Return (X, Y) of the center of cell containing provided text 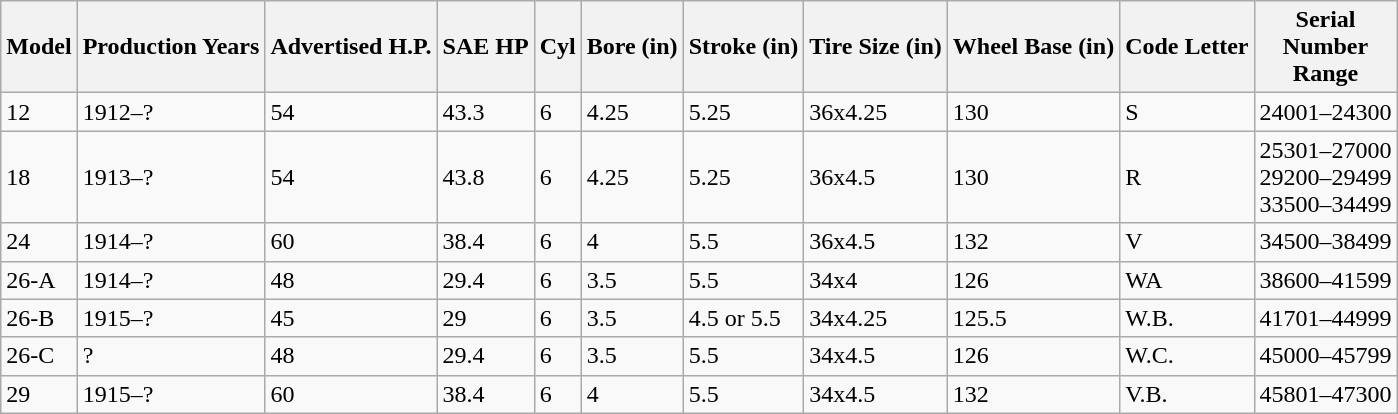
26-B (39, 318)
43.8 (486, 177)
45000–45799 (1326, 356)
Cyl (558, 47)
Code Letter (1187, 47)
36x4.25 (876, 112)
W.B. (1187, 318)
V.B. (1187, 394)
18 (39, 177)
R (1187, 177)
24 (39, 242)
Tire Size (in) (876, 47)
38600–41599 (1326, 280)
SerialNumberRange (1326, 47)
SAE HP (486, 47)
W.C. (1187, 356)
Production Years (171, 47)
34500–38499 (1326, 242)
125.5 (1033, 318)
Model (39, 47)
V (1187, 242)
34x4 (876, 280)
26-A (39, 280)
45 (351, 318)
4.5 or 5.5 (744, 318)
1913–? (171, 177)
Wheel Base (in) (1033, 47)
Stroke (in) (744, 47)
41701–44999 (1326, 318)
24001–24300 (1326, 112)
WA (1187, 280)
34x4.25 (876, 318)
Bore (in) (632, 47)
43.3 (486, 112)
Advertised H.P. (351, 47)
25301–2700029200–2949933500–34499 (1326, 177)
? (171, 356)
1912–? (171, 112)
26-C (39, 356)
12 (39, 112)
S (1187, 112)
45801–47300 (1326, 394)
